Pinpoint the cell where the given text exists, returning its [x, y] midpoint coordinate. 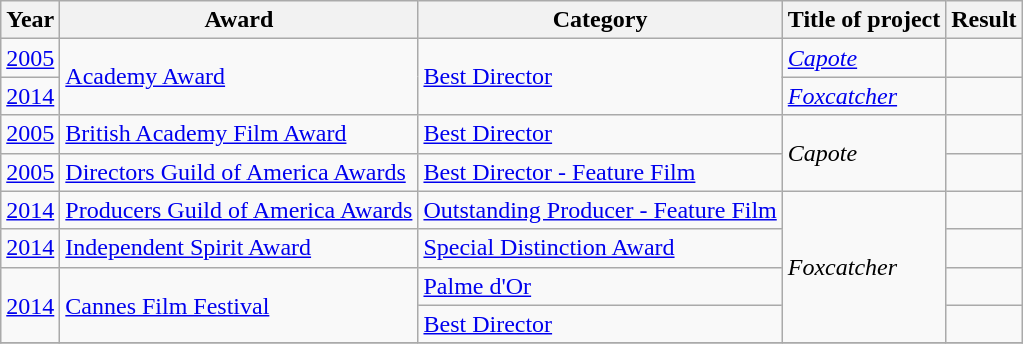
Special Distinction Award [600, 248]
Independent Spirit Award [239, 248]
Outstanding Producer - Feature Film [600, 210]
Year [30, 20]
Award [239, 20]
Directors Guild of America Awards [239, 172]
Best Director - Feature Film [600, 172]
Cannes Film Festival [239, 305]
Title of project [864, 20]
Academy Award [239, 77]
Category [600, 20]
British Academy Film Award [239, 134]
Palme d'Or [600, 286]
Producers Guild of America Awards [239, 210]
Result [984, 20]
